From the cell containing the given text, extract its center point as [X, Y] coordinate. 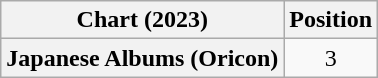
Japanese Albums (Oricon) [142, 58]
Position [331, 20]
Chart (2023) [142, 20]
3 [331, 58]
